From the cell containing the given text, extract its center point as (X, Y) coordinate. 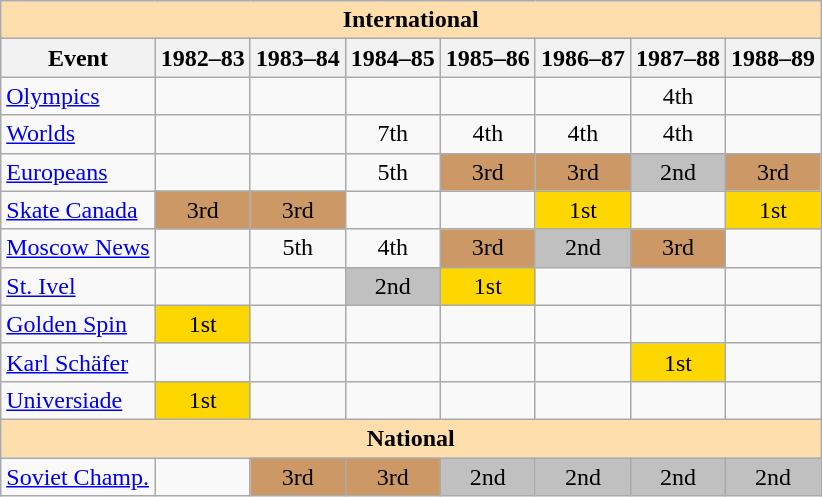
Soviet Champ. (78, 477)
Karl Schäfer (78, 362)
Event (78, 58)
1982–83 (202, 58)
1985–86 (488, 58)
St. Ivel (78, 286)
Europeans (78, 172)
7th (392, 134)
1986–87 (582, 58)
1983–84 (298, 58)
Skate Canada (78, 210)
Worlds (78, 134)
Moscow News (78, 248)
1984–85 (392, 58)
1988–89 (774, 58)
Olympics (78, 96)
1987–88 (678, 58)
Universiade (78, 400)
National (411, 438)
International (411, 20)
Golden Spin (78, 324)
